Detect which cell encompasses the target text, then output its (X, Y) center coordinate. 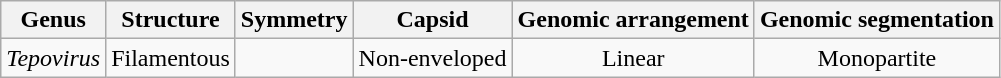
Genomic segmentation (876, 20)
Filamentous (171, 58)
Non-enveloped (432, 58)
Linear (633, 58)
Symmetry (294, 20)
Genus (54, 20)
Capsid (432, 20)
Genomic arrangement (633, 20)
Structure (171, 20)
Tepovirus (54, 58)
Monopartite (876, 58)
